Pinpoint the cell where the given text exists, returning its (x, y) midpoint coordinate. 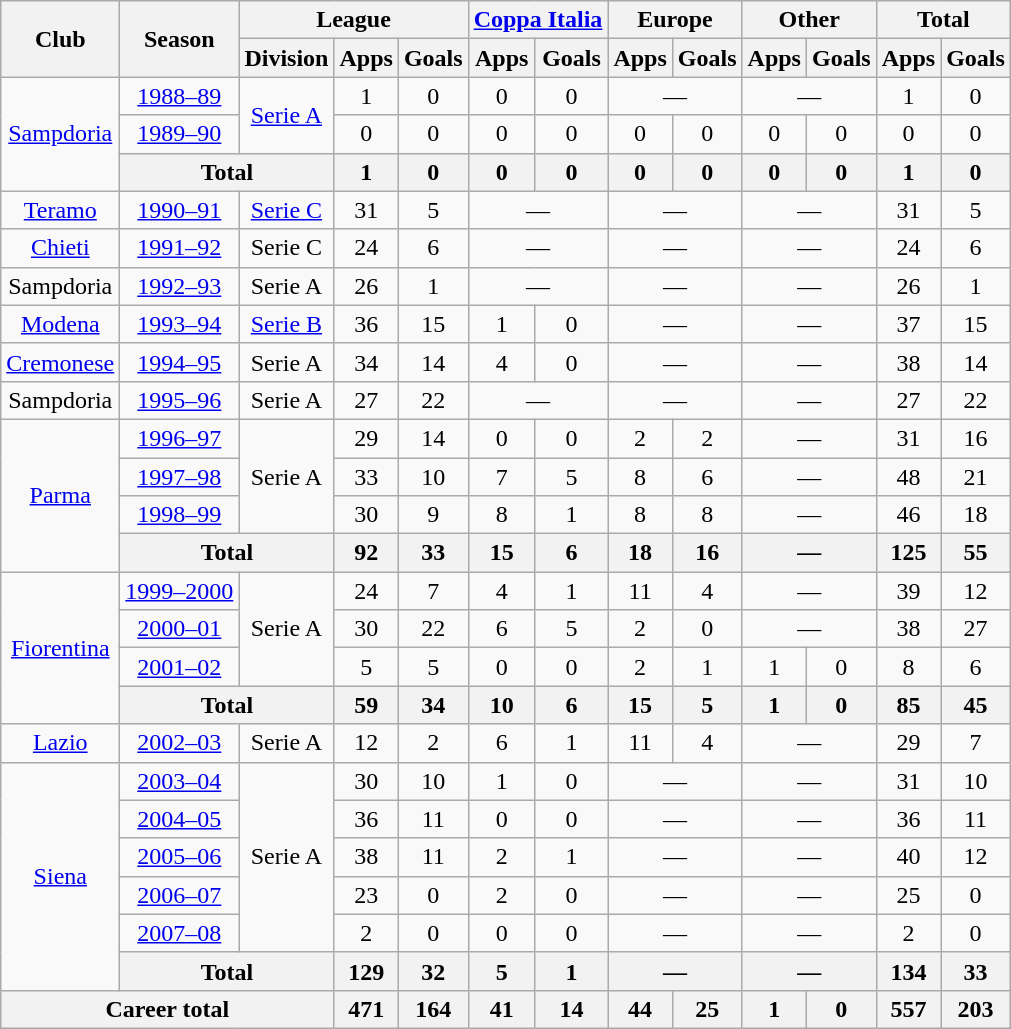
Europe (675, 20)
Fiorentina (60, 648)
Teramo (60, 210)
1992–93 (180, 286)
Club (60, 39)
1995–96 (180, 400)
203 (976, 1009)
1999–2000 (180, 591)
23 (366, 895)
1994–95 (180, 362)
471 (366, 1009)
Career total (168, 1009)
Other (809, 20)
45 (976, 705)
2004–05 (180, 819)
1993–94 (180, 324)
1989–90 (180, 134)
129 (366, 971)
125 (908, 553)
44 (640, 1009)
1996–97 (180, 438)
1990–91 (180, 210)
92 (366, 553)
2006–07 (180, 895)
2003–04 (180, 781)
Coppa Italia (538, 20)
46 (908, 515)
41 (502, 1009)
2001–02 (180, 667)
59 (366, 705)
Serie B (286, 324)
2007–08 (180, 933)
37 (908, 324)
Division (286, 58)
Siena (60, 876)
39 (908, 591)
Chieti (60, 248)
1988–89 (180, 96)
1998–99 (180, 515)
Modena (60, 324)
557 (908, 1009)
League (354, 20)
Parma (60, 495)
21 (976, 477)
32 (433, 971)
Lazio (60, 743)
85 (908, 705)
2002–03 (180, 743)
1991–92 (180, 248)
1997–98 (180, 477)
Cremonese (60, 362)
40 (908, 857)
9 (433, 515)
164 (433, 1009)
2005–06 (180, 857)
2000–01 (180, 629)
134 (908, 971)
55 (976, 553)
Season (180, 39)
48 (908, 477)
